For the text-containing cell, return its midpoint in [X, Y] coordinate format. 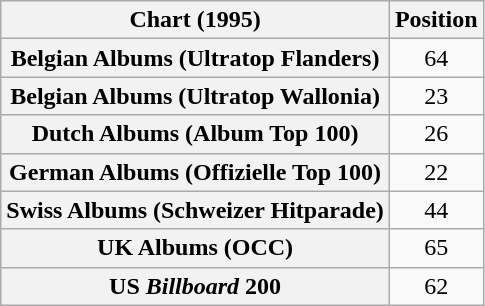
Chart (1995) [196, 20]
23 [436, 96]
22 [436, 172]
44 [436, 210]
26 [436, 134]
UK Albums (OCC) [196, 248]
Belgian Albums (Ultratop Wallonia) [196, 96]
German Albums (Offizielle Top 100) [196, 172]
Belgian Albums (Ultratop Flanders) [196, 58]
Dutch Albums (Album Top 100) [196, 134]
64 [436, 58]
Position [436, 20]
62 [436, 286]
Swiss Albums (Schweizer Hitparade) [196, 210]
65 [436, 248]
US Billboard 200 [196, 286]
